For the text-containing cell, return its midpoint in (X, Y) coordinate format. 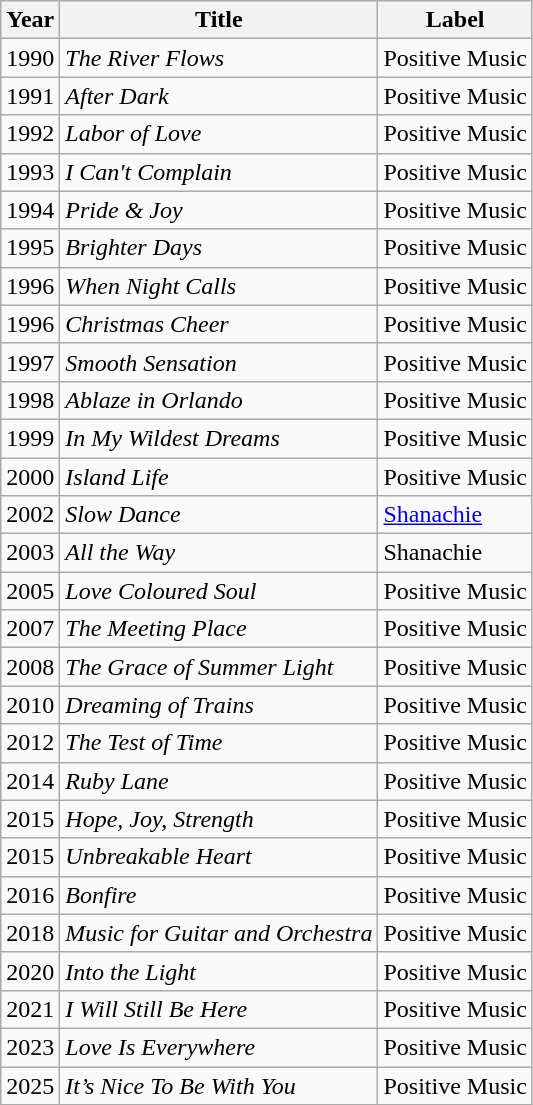
Pride & Joy (219, 210)
2000 (30, 477)
In My Wildest Dreams (219, 438)
Unbreakable Heart (219, 857)
1993 (30, 172)
1998 (30, 400)
1997 (30, 362)
2025 (30, 1085)
Christmas Cheer (219, 324)
It’s Nice To Be With You (219, 1085)
I Will Still Be Here (219, 1009)
The Meeting Place (219, 629)
The Test of Time (219, 743)
2012 (30, 743)
The River Flows (219, 58)
2010 (30, 705)
When Night Calls (219, 286)
Ruby Lane (219, 781)
2020 (30, 971)
1992 (30, 134)
Slow Dance (219, 515)
Brighter Days (219, 248)
Island Life (219, 477)
Bonfire (219, 895)
Music for Guitar and Orchestra (219, 933)
After Dark (219, 96)
2018 (30, 933)
2008 (30, 667)
2002 (30, 515)
Love Coloured Soul (219, 591)
Label (455, 20)
Into the Light (219, 971)
Ablaze in Orlando (219, 400)
Dreaming of Trains (219, 705)
1995 (30, 248)
1994 (30, 210)
Year (30, 20)
2005 (30, 591)
2021 (30, 1009)
2014 (30, 781)
I Can't Complain (219, 172)
The Grace of Summer Light (219, 667)
Hope, Joy, Strength (219, 819)
2016 (30, 895)
Labor of Love (219, 134)
2023 (30, 1047)
All the Way (219, 553)
1990 (30, 58)
1999 (30, 438)
Love Is Everywhere (219, 1047)
2007 (30, 629)
Smooth Sensation (219, 362)
1991 (30, 96)
Title (219, 20)
2003 (30, 553)
